Capture the cell that displays the provided text and extract its (x, y) central coordinate. 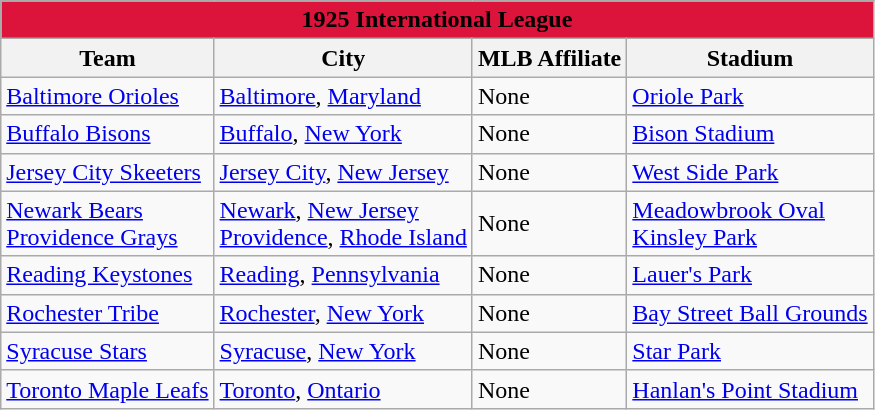
Rochester Tribe (108, 313)
Team (108, 58)
Oriole Park (750, 96)
Syracuse, New York (343, 351)
Newark, New Jersey Providence, Rhode Island (343, 224)
Syracuse Stars (108, 351)
Baltimore Orioles (108, 96)
City (343, 58)
Bison Stadium (750, 134)
Buffalo, New York (343, 134)
Reading Keystones (108, 275)
Toronto, Ontario (343, 389)
Hanlan's Point Stadium (750, 389)
Lauer's Park (750, 275)
Toronto Maple Leafs (108, 389)
Baltimore, Maryland (343, 96)
MLB Affiliate (549, 58)
1925 International League (437, 20)
Buffalo Bisons (108, 134)
Newark Bears Providence Grays (108, 224)
Rochester, New York (343, 313)
Meadowbrook Oval Kinsley Park (750, 224)
Star Park (750, 351)
Jersey City Skeeters (108, 172)
West Side Park (750, 172)
Reading, Pennsylvania (343, 275)
Jersey City, New Jersey (343, 172)
Bay Street Ball Grounds (750, 313)
Stadium (750, 58)
